Capture the cell that displays the provided text and extract its [x, y] central coordinate. 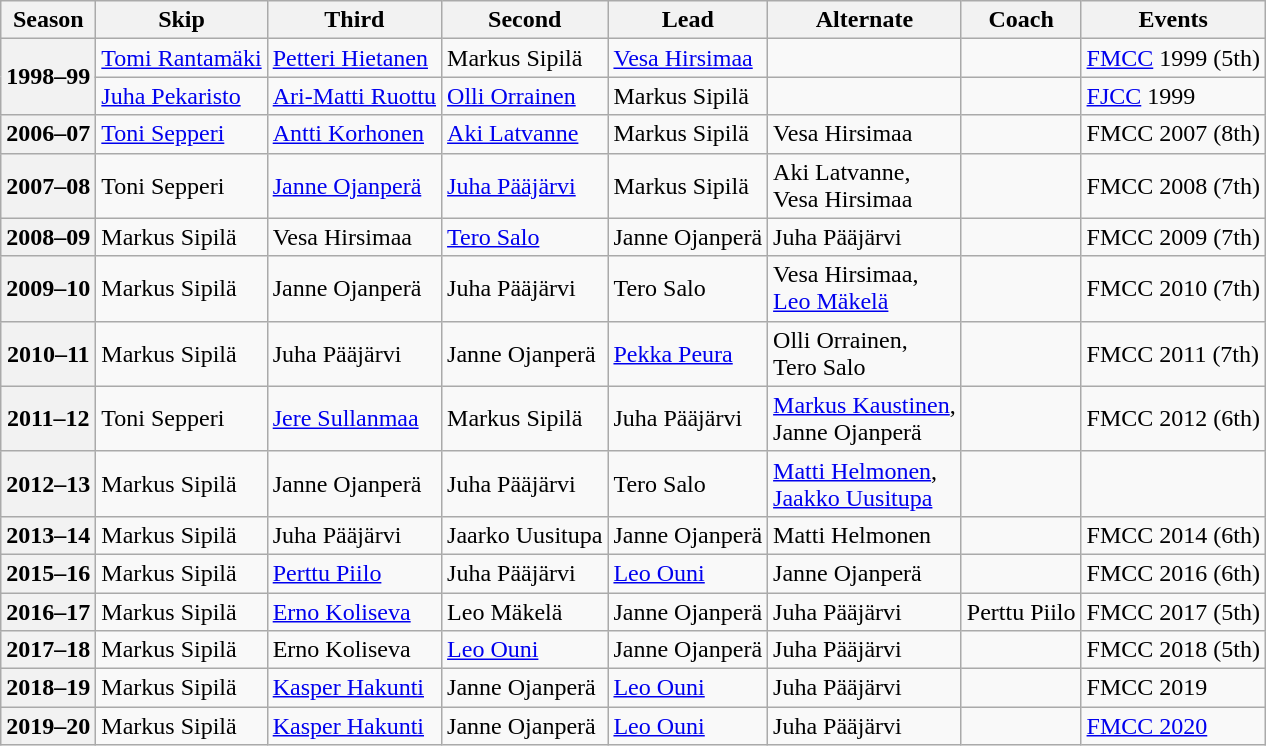
FMCC 2020 [1173, 726]
Aki Latvanne [525, 134]
Ari-Matti Ruottu [354, 96]
Coach [1021, 20]
FMCC 2009 (7th) [1173, 237]
Olli Orrainen,Tero Salo [865, 354]
Antti Korhonen [354, 134]
FMCC 1999 (5th) [1173, 58]
Pekka Peura [688, 354]
Olli Orrainen [525, 96]
2010–11 [48, 354]
Matti Helmonen,Jaakko Uusitupa [865, 484]
2015–16 [48, 573]
2011–12 [48, 418]
Events [1173, 20]
Lead [688, 20]
Jere Sullanmaa [354, 418]
Season [48, 20]
Alternate [865, 20]
FMCC 2007 (8th) [1173, 134]
Petteri Hietanen [354, 58]
2006–07 [48, 134]
2018–19 [48, 688]
FMCC 2018 (5th) [1173, 650]
FMCC 2011 (7th) [1173, 354]
2017–18 [48, 650]
Juha Pekaristo [182, 96]
Second [525, 20]
FMCC 2019 [1173, 688]
Matti Helmonen [865, 535]
Leo Mäkelä [525, 611]
2009–10 [48, 288]
Aki Latvanne,Vesa Hirsimaa [865, 186]
2016–17 [48, 611]
Third [354, 20]
FMCC 2016 (6th) [1173, 573]
Markus Kaustinen,Janne Ojanperä [865, 418]
Tomi Rantamäki [182, 58]
2012–13 [48, 484]
FMCC 2014 (6th) [1173, 535]
FMCC 2008 (7th) [1173, 186]
2019–20 [48, 726]
1998–99 [48, 77]
2007–08 [48, 186]
FMCC 2017 (5th) [1173, 611]
Skip [182, 20]
FMCC 2010 (7th) [1173, 288]
2013–14 [48, 535]
Vesa Hirsimaa,Leo Mäkelä [865, 288]
Jaarko Uusitupa [525, 535]
FMCC 2012 (6th) [1173, 418]
2008–09 [48, 237]
FJCC 1999 [1173, 96]
